Output the [x, y] coordinate of the center of the cell containing the given text.  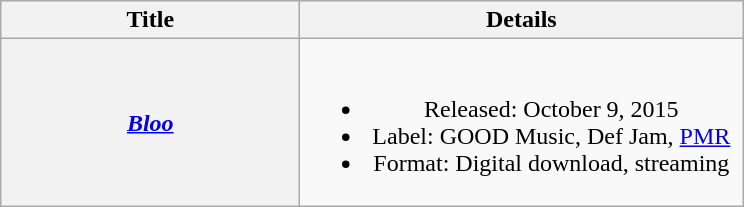
Bloo [150, 122]
Title [150, 20]
Details [522, 20]
Released: October 9, 2015Label: GOOD Music, Def Jam, PMRFormat: Digital download, streaming [522, 122]
